For the text-containing cell, return its midpoint in (x, y) coordinate format. 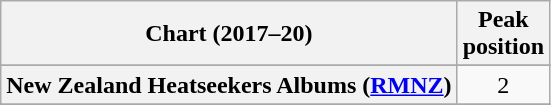
Chart (2017–20) (229, 34)
2 (503, 85)
New Zealand Heatseekers Albums (RMNZ) (229, 85)
Peakposition (503, 34)
